Detect which cell encompasses the target text, then output its [x, y] center coordinate. 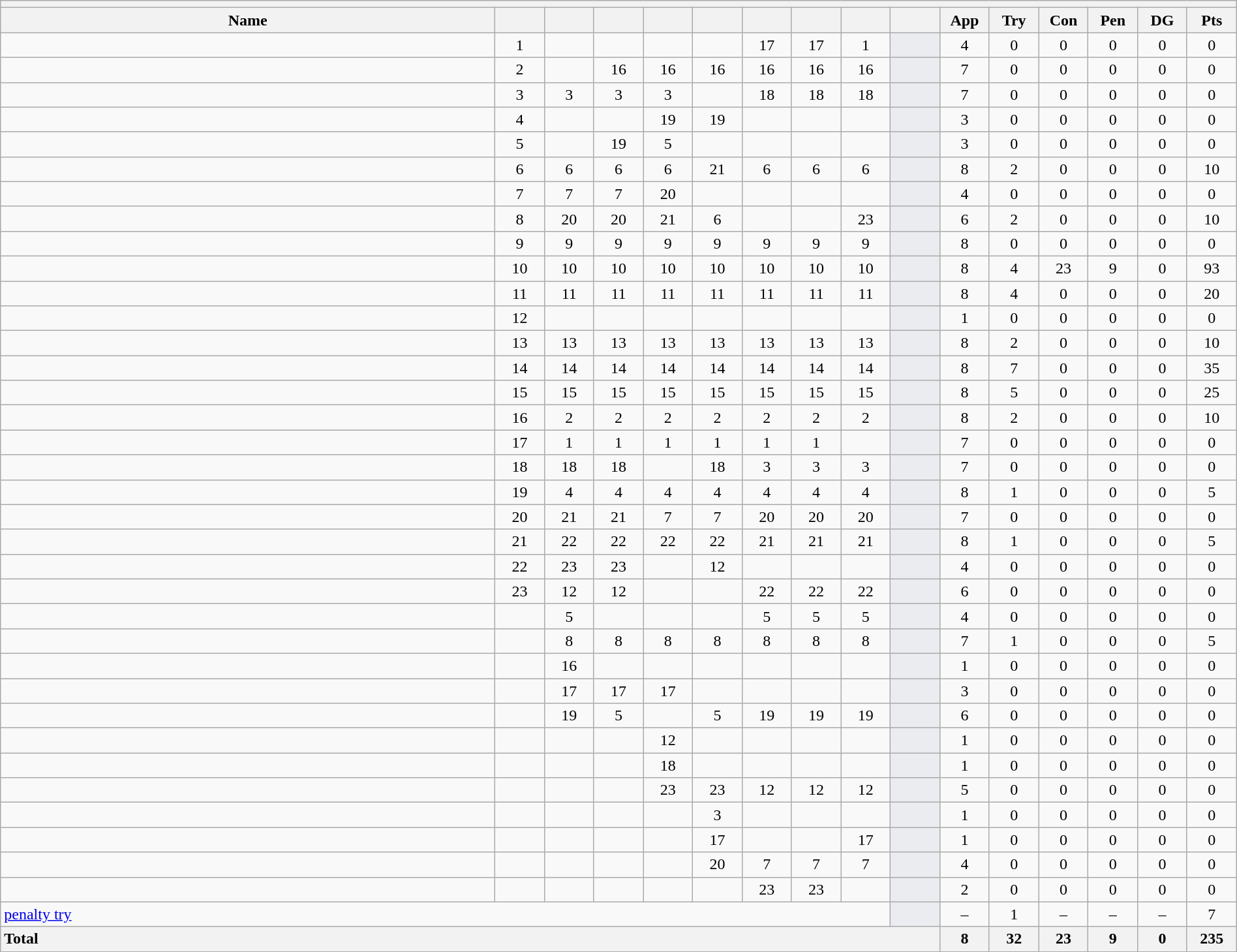
Try [1014, 20]
Con [1063, 20]
235 [1212, 939]
Pen [1113, 20]
32 [1014, 939]
penalty try [446, 914]
DG [1163, 20]
Total [470, 939]
App [965, 20]
25 [1212, 393]
93 [1212, 268]
35 [1212, 368]
Pts [1212, 20]
Name [248, 20]
